Extract the (X, Y) coordinate from the center of the cell holding the provided text.  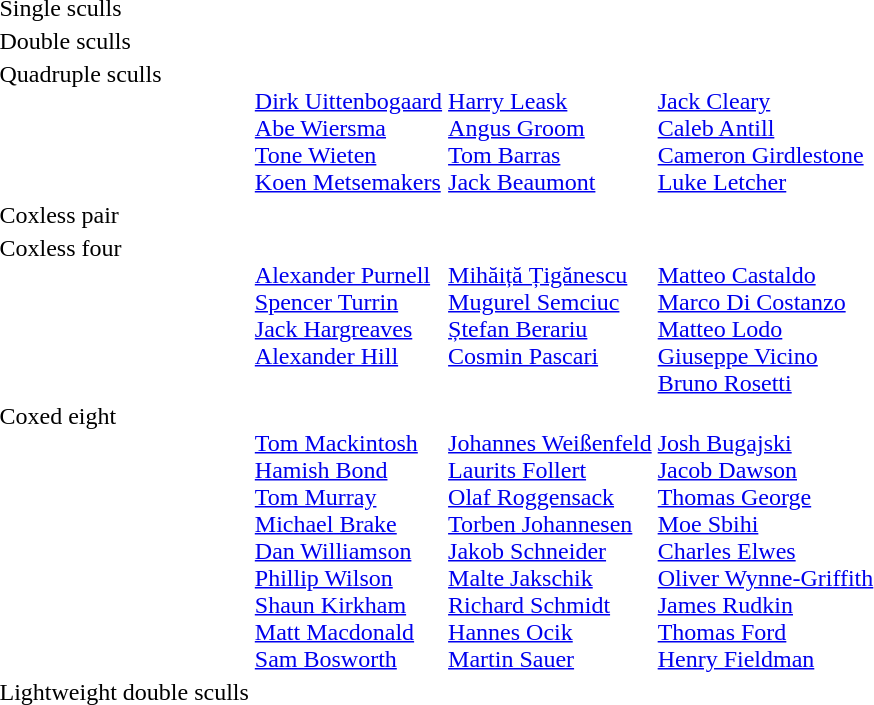
Alexander PurnellSpencer TurrinJack HargreavesAlexander Hill (348, 316)
Mihăiță ȚigănescuMugurel SemciucȘtefan BerariuCosmin Pascari (550, 316)
Harry LeaskAngus GroomTom BarrasJack Beaumont (550, 128)
Johannes WeißenfeldLaurits FollertOlaf RoggensackTorben JohannesenJakob SchneiderMalte JakschikRichard SchmidtHannes OcikMartin Sauer (550, 538)
Tom MackintoshHamish BondTom MurrayMichael BrakeDan WilliamsonPhillip WilsonShaun KirkhamMatt MacdonaldSam Bosworth (348, 538)
Dirk UittenbogaardAbe WiersmaTone WietenKoen Metsemakers (348, 128)
